Output the [x, y] coordinate of the center of the cell containing the given text.  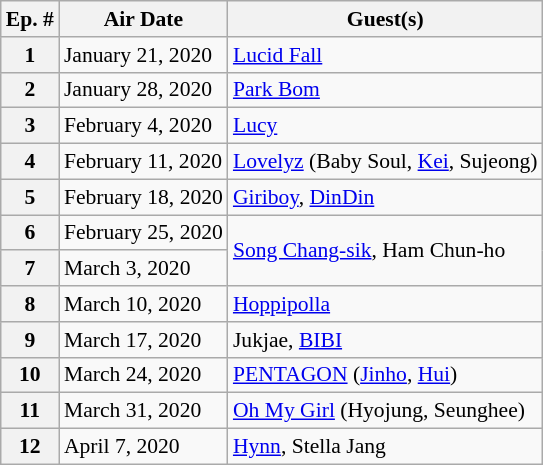
Hynn, Stella Jang [386, 447]
Ep. # [30, 19]
Air Date [144, 19]
January 21, 2020 [144, 55]
12 [30, 447]
April 7, 2020 [144, 447]
January 28, 2020 [144, 90]
March 24, 2020 [144, 375]
PENTAGON (Jinho, Hui) [386, 375]
Oh My Girl (Hyojung, Seunghee) [386, 411]
8 [30, 304]
March 3, 2020 [144, 269]
Song Chang-sik, Ham Chun-ho [386, 250]
9 [30, 340]
5 [30, 197]
Lucy [386, 126]
Hoppipolla [386, 304]
Lovelyz (Baby Soul, Kei, Sujeong) [386, 162]
March 31, 2020 [144, 411]
11 [30, 411]
Giriboy, DinDin [386, 197]
March 10, 2020 [144, 304]
6 [30, 233]
February 18, 2020 [144, 197]
1 [30, 55]
Park Bom [386, 90]
2 [30, 90]
March 17, 2020 [144, 340]
3 [30, 126]
February 4, 2020 [144, 126]
February 25, 2020 [144, 233]
Guest(s) [386, 19]
February 11, 2020 [144, 162]
10 [30, 375]
Lucid Fall [386, 55]
4 [30, 162]
7 [30, 269]
Jukjae, BIBI [386, 340]
